Scan for the cell matching the given text and deliver its (X, Y) coordinate at center. 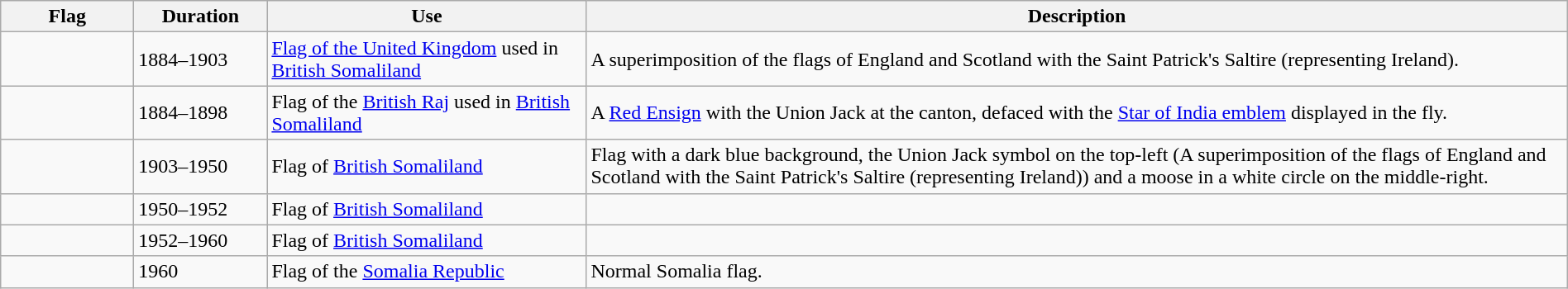
Use (427, 17)
1884–1903 (200, 59)
Duration (200, 17)
Flag of the British Raj used in British Somaliland (427, 112)
1952–1960 (200, 240)
Normal Somalia flag. (1077, 272)
1903–1950 (200, 167)
Flag of the United Kingdom used in British Somaliland (427, 59)
A superimposition of the flags of England and Scotland with the Saint Patrick's Saltire (representing Ireland). (1077, 59)
Flag (68, 17)
1960 (200, 272)
Description (1077, 17)
Flag of the Somalia Republic (427, 272)
A Red Ensign with the Union Jack at the canton, defaced with the Star of India emblem displayed in the fly. (1077, 112)
1884–1898 (200, 112)
1950–1952 (200, 209)
